Extract the [x, y] coordinate from the center of the cell holding the provided text.  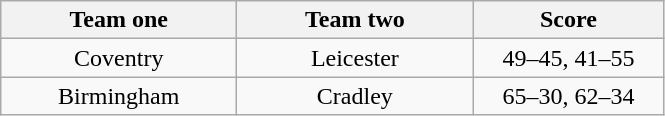
Score [568, 20]
Team two [355, 20]
Coventry [119, 58]
Birmingham [119, 96]
65–30, 62–34 [568, 96]
49–45, 41–55 [568, 58]
Cradley [355, 96]
Team one [119, 20]
Leicester [355, 58]
